Capture the cell that displays the provided text and extract its [X, Y] central coordinate. 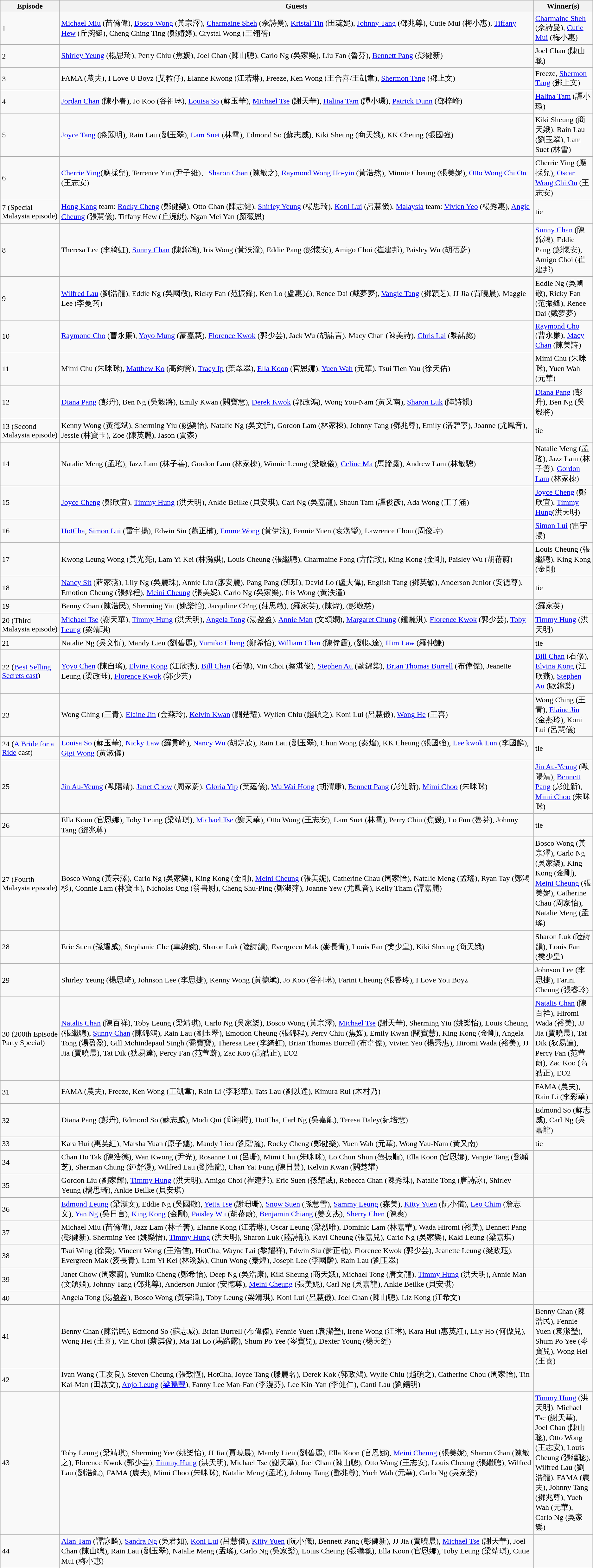
41 [30, 1336]
39 [30, 1279]
14 [30, 464]
(羅家英) [563, 606]
8 [30, 250]
Jordan Chan (陳小春), Jo Koo (谷祖琳), Louisa So (蘇玉華), Michael Tse (謝天華), Halina Tam (譚小環), Patrick Dunn (鄧梓峰) [296, 102]
FAMA (農夫), Freeze, Ken Wong (王凱韋), Rain Li (李彩華), Tats Lau (劉以達), Kimura Rui (木村乃) [296, 1092]
7 (Special Malaysia episode) [30, 212]
Cherrie Ying(應採兒), Terrence Yin (尹子維)、Sharon Chan (陳敏之), Raymond Wong Ho-yin (黃浩然), Minnie Cheung (張美妮), Otto Wong Chi On (王志安) [296, 179]
5 [30, 135]
Guests [296, 6]
28 [30, 947]
10 [30, 336]
9 [30, 298]
43 [30, 1463]
44 [30, 1551]
Episode [30, 6]
35 [30, 1186]
38 [30, 1256]
Ella Koon (官恩娜), Toby Leung (梁靖琪), Michael Tse (謝天華), Otto Wong (王志安), Lam Suet (林雪), Perry Chiu (焦媛), Lo Fun (魯芬), Johnny Tang (鄧兆尊) [296, 825]
17 [30, 559]
Louis Cheung (張繼聰), King Kong (金剛) [563, 559]
Benny Chan (陳浩民), Fennie Yuen (袁潔瑩), Shum Po Yee (岑寶兒), Wong Hei (王喜) [563, 1336]
37 [30, 1232]
Charmaine Sheh (佘詩曼), Cutie Mui (梅小惠) [563, 28]
Jin Au-Yeung (歐陽靖), Bennett Pang (彭健新), Mimi Choo (朱咪咪) [563, 787]
HotCha, Simon Lui (雷宇揚), Edwin Siu (蕭正楠), Emme Wong (黃伊汶), Fennie Yuen (袁潔瑩), Lawrence Chou (周俊瑋) [296, 531]
Bill Chan (石修), Elvina Kong (江欣燕), Stephen Au (歐錦棠) [563, 672]
Natalie Meng (孟瑤), Jazz Lam (林子善), Gordon Lam (林家棟), Winnie Leung (梁敏儀), Celine Ma (馬蹄露), Andrew Lam (林敏驄) [296, 464]
3 [30, 79]
Theresa Lee (李綺虹), Sunny Chan (陳錦鴻), Iris Wong (黃泆潼), Eddie Pang (彭懷安), Amigo Choi (崔建邦), Paisley Wu (胡蓓蔚) [296, 250]
15 [30, 503]
Freeze, Shermon Tang (鄧上文) [563, 79]
Michael Tse (謝天華), Timmy Hung (洪天明), Angela Tong (湯盈盈), Annie Man (文頌嫻), Margaret Chung (鍾麗淇), Florence Kwok (郭少芸), Toby Leung (梁靖琪) [296, 624]
20 (Third Malaysia episode) [30, 624]
Shirley Yeung (楊思琦), Perry Chiu (焦媛), Joel Chan (陳山聰), Carlo Ng (吳家樂), Liu Fan (魯芬), Bennett Pang (彭健新) [296, 56]
Eddie Ng (吳國敬), Ricky Fan (范振鋒), Renee Dai (戴夢夢) [563, 298]
Shirley Yeung (楊思琦), Johnson Lee (李思捷), Kenny Wong (黃德斌), Jo Koo (谷祖琳), Farini Cheung (張睿玲), I Love You Boyz [296, 980]
16 [30, 531]
Diana Pang (彭丹), Ben Ng (吳毅將), Emily Kwan (關寶慧), Derek Kwok (郭政鴻), Wong You-Nam (黃又南), Sharon Luk (陸詩韻) [296, 402]
Johnson Lee (李思捷), Farini Cheung (張睿玲) [563, 980]
Timmy Hung (洪天明) [563, 624]
11 [30, 369]
Kiki Sheung (商天娥), Rain Lau (劉玉翠), Lam Suet (林雪) [563, 135]
30 (200th Episode Party Special) [30, 1039]
40 [30, 1298]
Edmond So (蘇志威), Carl Ng (吳嘉龍) [563, 1120]
Eric Suen (孫耀威), Stephanie Che (車婉婉), Sharon Luk (陸詩韻), Evergreen Mak (麥長青), Louis Fan (樊少皇), Kiki Sheung (商天娥) [296, 947]
Diana Pang (彭丹), Ben Ng (吳毅將) [563, 402]
Jin Au-Yeung (歐陽靖), Janet Chow (周家蔚), Gloria Yip (葉蘊儀), Wu Wai Hong (胡渭康), Bennett Pang (彭健新), Mimi Choo (朱咪咪) [296, 787]
Joyce Tang (滕麗明), Rain Lau (劉玉翠), Lam Suet (林雪), Edmond So (蘇志威), Kiki Sheung (商天娥), KK Cheung (張國強) [296, 135]
29 [30, 980]
6 [30, 179]
Raymond Cho (曹永廉), Yoyo Mung (蒙嘉慧), Florence Kwok (郭少芸), Jack Wu (胡諾言), Macy Chan (陳美詩), Chris Lai (黎諾懿) [296, 336]
Diana Pang (彭丹), Edmond So (蘇志威), Modi Qui (邱翊橙), HotCha, Carl Ng (吳嘉龍), Teresa Daley(紀培慧) [296, 1120]
Angela Tong (湯盈盈), Bosco Wong (黃宗澤), Toby Leung (梁靖琪), Koni Lui (呂慧儀), Joel Chan (陳山聰), Liz Kong (江希文) [296, 1298]
Wilfred Lau (劉浩龍), Eddie Ng (吳國敬), Ricky Fan (范振鋒), Ken Lo (盧惠光), Renee Dai (戴夢夢), Vangie Tang (鄧穎芝), JJ Jia (賈曉晨), Maggie Lee (李曼筠) [296, 298]
21 [30, 643]
Benny Chan (陳浩民), Sherming Yiu (姚樂怡), Jacquline Ch'ng (莊思敏), (羅家英), (陳煒), (彭敬慈) [296, 606]
Sharon Luk (陸詩韻), Louis Fan (樊少皇) [563, 947]
FAMA (農夫), I Love U Boyz (艾粒仔), Elanne Kwong (江若琳), Freeze, Ken Wong (王合喜/王凱韋), Shermon Tang (鄧上文) [296, 79]
4 [30, 102]
18 [30, 588]
Simon Lui (雷宇揚) [563, 531]
24 (A Bride for a Ride cast) [30, 748]
25 [30, 787]
13 (Second Malaysia episode) [30, 431]
Louisa So (蘇玉華), Nicky Law (羅貫峰), Nancy Wu (胡定欣), Rain Lau (劉玉翠), Chun Wong (秦煌), KK Cheung (張國強), Lee kwok Lun (李國麟), Gigi Wong (黃淑儀) [296, 748]
27 (Fourth Malaysia episode) [30, 884]
Mimi Chu (朱咪咪), Yuen Wah (元華) [563, 369]
Natalie Meng (孟瑤), Jazz Lam (林子善), Gordon Lam (林家棟) [563, 464]
Joyce Cheng (鄭欣宜), Timmy Hung(洪天明) [563, 503]
Joyce Cheng (鄭欣宜), Timmy Hung (洪天明), Ankie Beilke (貝安琪), Carl Ng (吳嘉龍), Shaun Tam (譚俊彥), Ada Wong (王子涵) [296, 503]
36 [30, 1209]
Halina Tam (譚小環) [563, 102]
22 (Best Selling Secrets cast) [30, 672]
Raymond Cho (曹永廉), Macy Chan (陳美詩) [563, 336]
Kara Hui (惠英紅), Marsha Yuan (原子鏸), Mandy Lieu (劉碧麗), Rocky Cheng (鄭健樂), Yuen Wah (元華), Wong Yau-Nam (黃又南) [296, 1144]
23 [30, 715]
1 [30, 28]
12 [30, 402]
42 [30, 1380]
19 [30, 606]
32 [30, 1120]
33 [30, 1144]
Kwong Leung Wong (黃光亮), Lam Yi Kei (林漪娸), Louis Cheung (張繼聰), Charmaine Fong (方皓玟), King Kong (金剛), Paisley Wu (胡蓓蔚) [296, 559]
Winner(s) [563, 6]
31 [30, 1092]
Mimi Chu (朱咪咪), Matthew Ko (高鈞賢), Tracy Ip (葉翠翠), Ella Koon (官恩娜), Yuen Wah (元華), Tsui Tien Yau (徐天佑) [296, 369]
Cherrie Ying (應採兒), Oscar Wong Chi On (王志安) [563, 179]
34 [30, 1162]
Joel Chan (陳山聰) [563, 56]
26 [30, 825]
Wong Ching (王青), Elaine Jin (金燕玲), Koni Lui (呂慧儀) [563, 715]
FAMA (農夫), Rain Li (李彩華) [563, 1092]
Sunny Chan (陳錦鴻), Eddie Pang (彭懷安), Amigo Choi (崔建邦) [563, 250]
Natalie Ng (吳文忻), Mandy Lieu (劉碧麗), Yumiko Cheng (鄭希怡), William Chan (陳偉霆), (劉以達), Him Law (羅仲謙) [296, 643]
Bosco Wong (黃宗澤), Carlo Ng (吳家樂), King Kong (金剛), Meini Cheung (張美妮), Catherine Chau (周家怡), Natalie Meng (孟瑤) [563, 884]
Natalis Chan (陳百祥), Hiromi Wada (裕美), JJ Jia (賈曉晨), Tat Dik (狄易達), Percy Fan (范萱蔚), Zac Koo (高皓正), EO2 [563, 1039]
Wong Ching (王青), Elaine Jin (金燕玲), Kelvin Kwan (關楚耀), Wylien Chiu (趙碩之), Koni Lui (呂慧儀), Wong He (王喜) [296, 715]
2 [30, 56]
